For the text-containing cell, return its midpoint in [x, y] coordinate format. 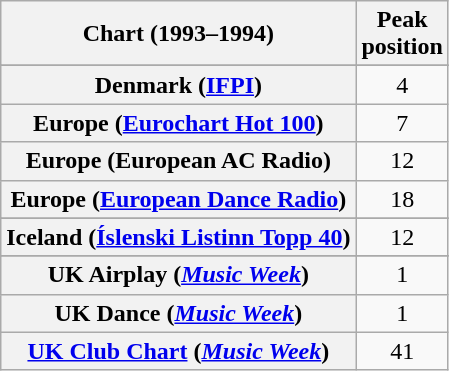
UK Club Chart (Music Week) [178, 351]
UK Dance (Music Week) [178, 313]
7 [402, 123]
Peakposition [402, 34]
Chart (1993–1994) [178, 34]
41 [402, 351]
Europe (European Dance Radio) [178, 199]
Iceland (Íslenski Listinn Topp 40) [178, 237]
Europe (European AC Radio) [178, 161]
18 [402, 199]
Denmark (IFPI) [178, 85]
UK Airplay (Music Week) [178, 275]
Europe (Eurochart Hot 100) [178, 123]
4 [402, 85]
